Detect which cell encompasses the target text, then output its (x, y) center coordinate. 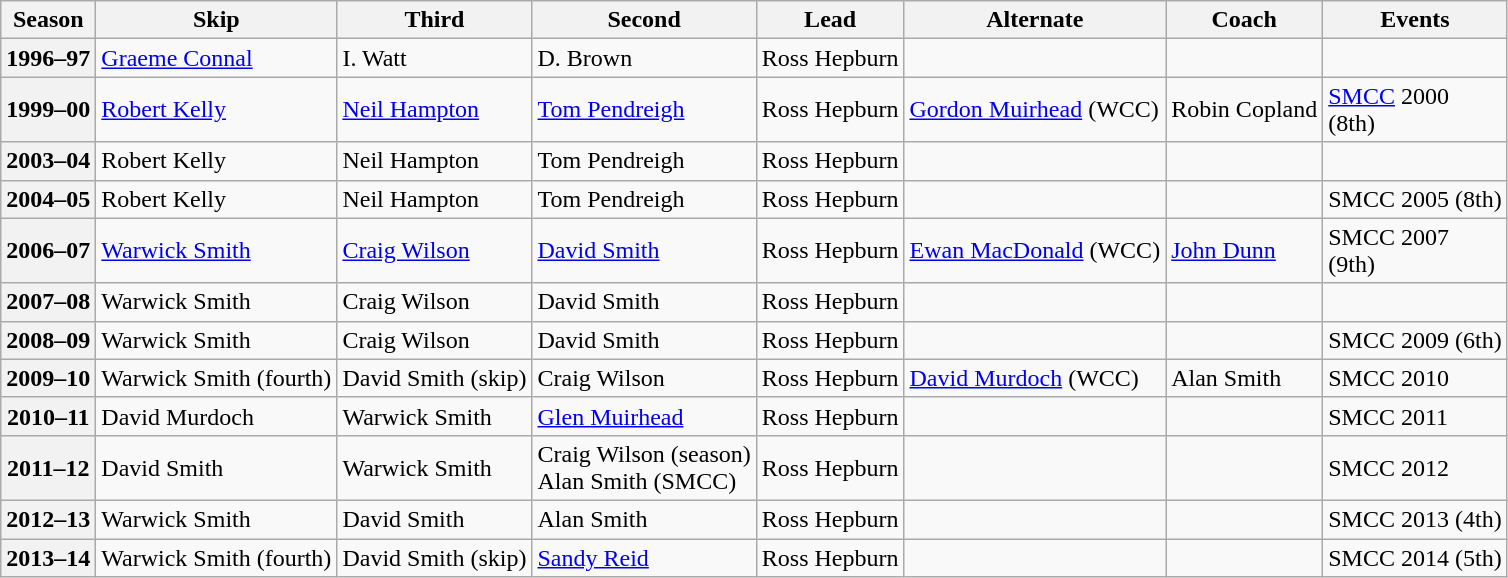
Robin Copland (1244, 110)
SMCC 2000 (8th) (1415, 110)
I. Watt (434, 58)
2007–08 (48, 302)
Events (1415, 20)
2012–13 (48, 519)
2004–05 (48, 199)
2009–10 (48, 378)
Ewan MacDonald (WCC) (1035, 250)
SMCC 2010 (1415, 378)
1999–00 (48, 110)
2010–11 (48, 416)
2006–07 (48, 250)
SMCC 2012 (1415, 468)
SMCC 2005 (8th) (1415, 199)
Season (48, 20)
Gordon Muirhead (WCC) (1035, 110)
Skip (216, 20)
Coach (1244, 20)
2008–09 (48, 340)
David Murdoch (216, 416)
Lead (830, 20)
Graeme Connal (216, 58)
John Dunn (1244, 250)
Third (434, 20)
SMCC 2009 (6th) (1415, 340)
Alternate (1035, 20)
2011–12 (48, 468)
David Murdoch (WCC) (1035, 378)
D. Brown (644, 58)
SMCC 2014 (5th) (1415, 557)
Craig Wilson (season)Alan Smith (SMCC) (644, 468)
Glen Muirhead (644, 416)
Sandy Reid (644, 557)
2003–04 (48, 161)
SMCC 2013 (4th) (1415, 519)
1996–97 (48, 58)
SMCC 2007 (9th) (1415, 250)
2013–14 (48, 557)
Second (644, 20)
SMCC 2011 (1415, 416)
